Detect which cell encompasses the target text, then output its [X, Y] center coordinate. 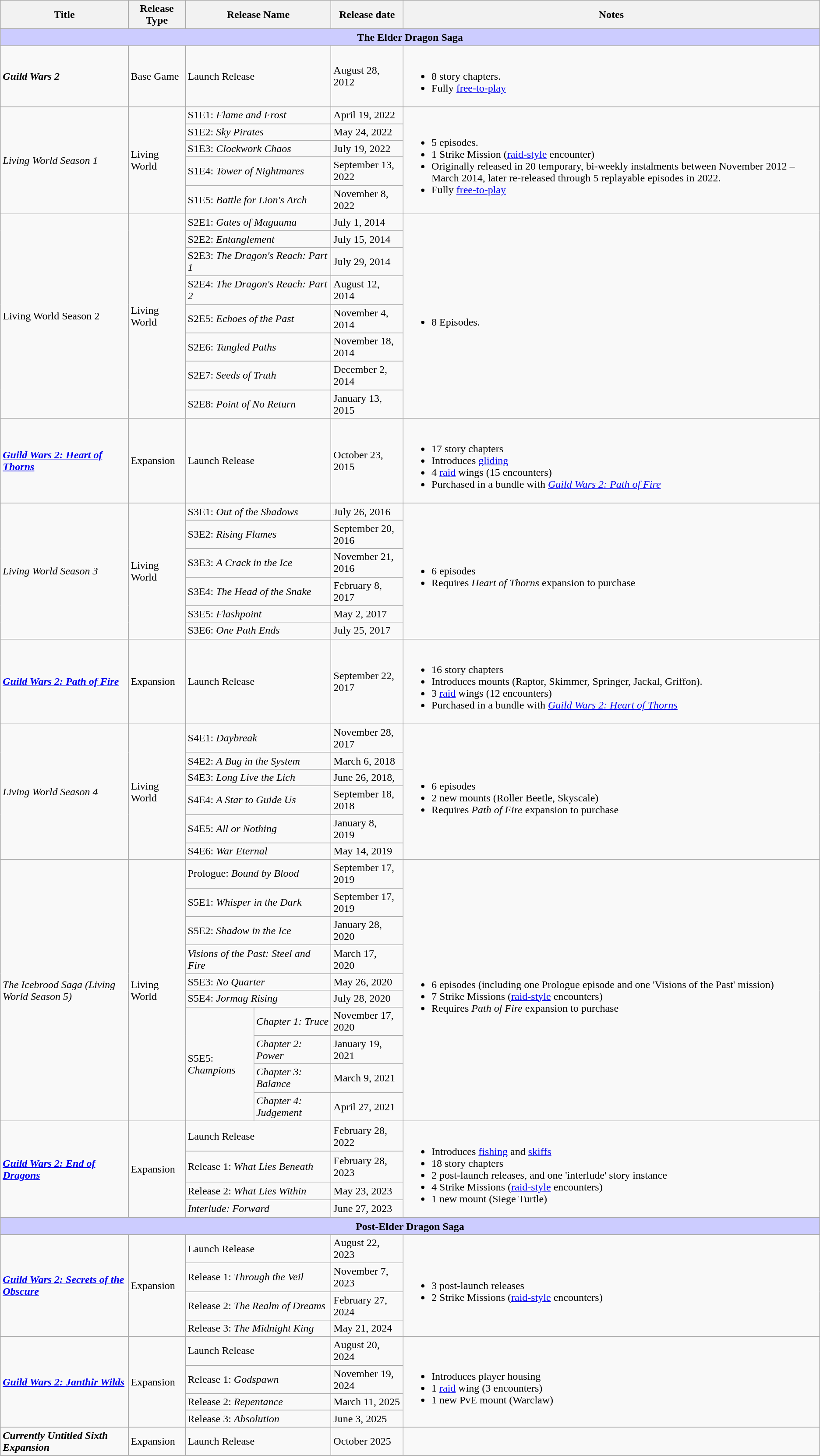
January 28, 2020 [367, 931]
S4E6: War Eternal [258, 851]
May 14, 2019 [367, 851]
November 21, 2016 [367, 563]
Chapter 4: Judgement [292, 1107]
September 13, 2022 [367, 171]
S4E3: Long Live the Lich [258, 777]
October 23, 2015 [367, 461]
S3E4: The Head of the Snake [258, 592]
Living World Season 2 [64, 316]
The Icebrood Saga (Living World Season 5) [64, 990]
Notes [611, 15]
Base Game [157, 76]
February 28, 2023 [367, 1167]
6 episodesRequires Heart of Thorns expansion to purchase [611, 571]
S3E2: Rising Flames [258, 535]
November 17, 2020 [367, 1021]
July 15, 2014 [367, 239]
Guild Wars 2: Heart of Thorns [64, 461]
Release 2: What Lies Within [258, 1191]
Release 3: The Midnight King [258, 1328]
June 3, 2025 [367, 1419]
July 28, 2020 [367, 999]
November 18, 2014 [367, 347]
S1E1: Flame and Frost [258, 115]
S5E2: Shadow in the Ice [258, 931]
Living World Season 3 [64, 571]
Post-Elder Dragon Saga [410, 1226]
April 19, 2022 [367, 115]
S2E3: The Dragon's Reach: Part 1 [258, 261]
October 2025 [367, 1442]
May 23, 2023 [367, 1191]
S3E6: One Path Ends [258, 631]
S4E1: Daybreak [258, 738]
September 20, 2016 [367, 535]
July 25, 2017 [367, 631]
February 28, 2022 [367, 1136]
June 26, 2018, [367, 777]
3 post-launch releases2 Strike Missions (raid-style encounters) [611, 1286]
September 22, 2017 [367, 681]
S2E2: Entanglement [258, 239]
S1E5: Battle for Lion's Arch [258, 200]
S3E1: Out of the Shadows [258, 512]
February 8, 2017 [367, 592]
August 12, 2014 [367, 290]
S3E5: Flashpoint [258, 614]
Guild Wars 2: Path of Fire [64, 681]
Release 1: Godspawn [258, 1379]
Chapter 3: Balance [292, 1078]
Release 2: The Realm of Dreams [258, 1306]
17 story chaptersIntroduces gliding4 raid wings (15 encounters)Purchased in a bundle with Guild Wars 2: Path of Fire [611, 461]
Release 2: Repentance [258, 1402]
November 28, 2017 [367, 738]
6 episodes2 new mounts (Roller Beetle, Skyscale)Requires Path of Fire expansion to purchase [611, 791]
Chapter 1: Truce [292, 1021]
Release Type [157, 15]
S2E7: Seeds of Truth [258, 376]
Currently Untitled Sixth Expansion [64, 1442]
The Elder Dragon Saga [410, 37]
March 11, 2025 [367, 1402]
Release Name [258, 15]
May 24, 2022 [367, 132]
Title [64, 15]
Release 3: Absolution [258, 1419]
Introduces player housing1 raid wing (3 encounters)1 new PvE mount (Warclaw) [611, 1382]
December 2, 2014 [367, 376]
S4E5: All or Nothing [258, 828]
August 20, 2024 [367, 1351]
March 9, 2021 [367, 1078]
S5E3: No Quarter [258, 982]
S5E5: Champions [219, 1064]
March 17, 2020 [367, 960]
S5E1: Whisper in the Dark [258, 903]
8 Episodes. [611, 316]
June 27, 2023 [367, 1208]
April 27, 2021 [367, 1107]
May 26, 2020 [367, 982]
January 13, 2015 [367, 404]
Guild Wars 2: Janthir Wilds [64, 1382]
July 19, 2022 [367, 149]
S1E4: Tower of Nightmares [258, 171]
January 19, 2021 [367, 1050]
July 26, 2016 [367, 512]
S4E4: A Star to Guide Us [258, 800]
May 2, 2017 [367, 614]
Living World Season 1 [64, 160]
November 7, 2023 [367, 1277]
S5E4: Jormag Rising [258, 999]
S1E3: Clockwork Chaos [258, 149]
S2E4: The Dragon's Reach: Part 2 [258, 290]
November 8, 2022 [367, 200]
November 19, 2024 [367, 1379]
Living World Season 4 [64, 791]
March 6, 2018 [367, 761]
Guild Wars 2: End of Dragons [64, 1169]
S2E1: Gates of Maguuma [258, 222]
July 29, 2014 [367, 261]
Release date [367, 15]
Interlude: Forward [258, 1208]
May 21, 2024 [367, 1328]
January 8, 2019 [367, 828]
S4E2: A Bug in the System [258, 761]
August 22, 2023 [367, 1249]
8 story chapters.Fully free-to-play [611, 76]
S1E2: Sky Pirates [258, 132]
Guild Wars 2 [64, 76]
Visions of the Past: Steel and Fire [258, 960]
S2E5: Echoes of the Past [258, 318]
November 4, 2014 [367, 318]
July 1, 2014 [367, 222]
Release 1: What Lies Beneath [258, 1167]
S3E3: A Crack in the Ice [258, 563]
September 18, 2018 [367, 800]
Prologue: Bound by Blood [258, 874]
Guild Wars 2: Secrets of the Obscure [64, 1286]
S2E8: Point of No Return [258, 404]
August 28, 2012 [367, 76]
February 27, 2024 [367, 1306]
Release 1: Through the Veil [258, 1277]
S2E6: Tangled Paths [258, 347]
Chapter 2: Power [292, 1050]
